Determine the [X, Y] coordinate at the center of the cell enclosing the given text.  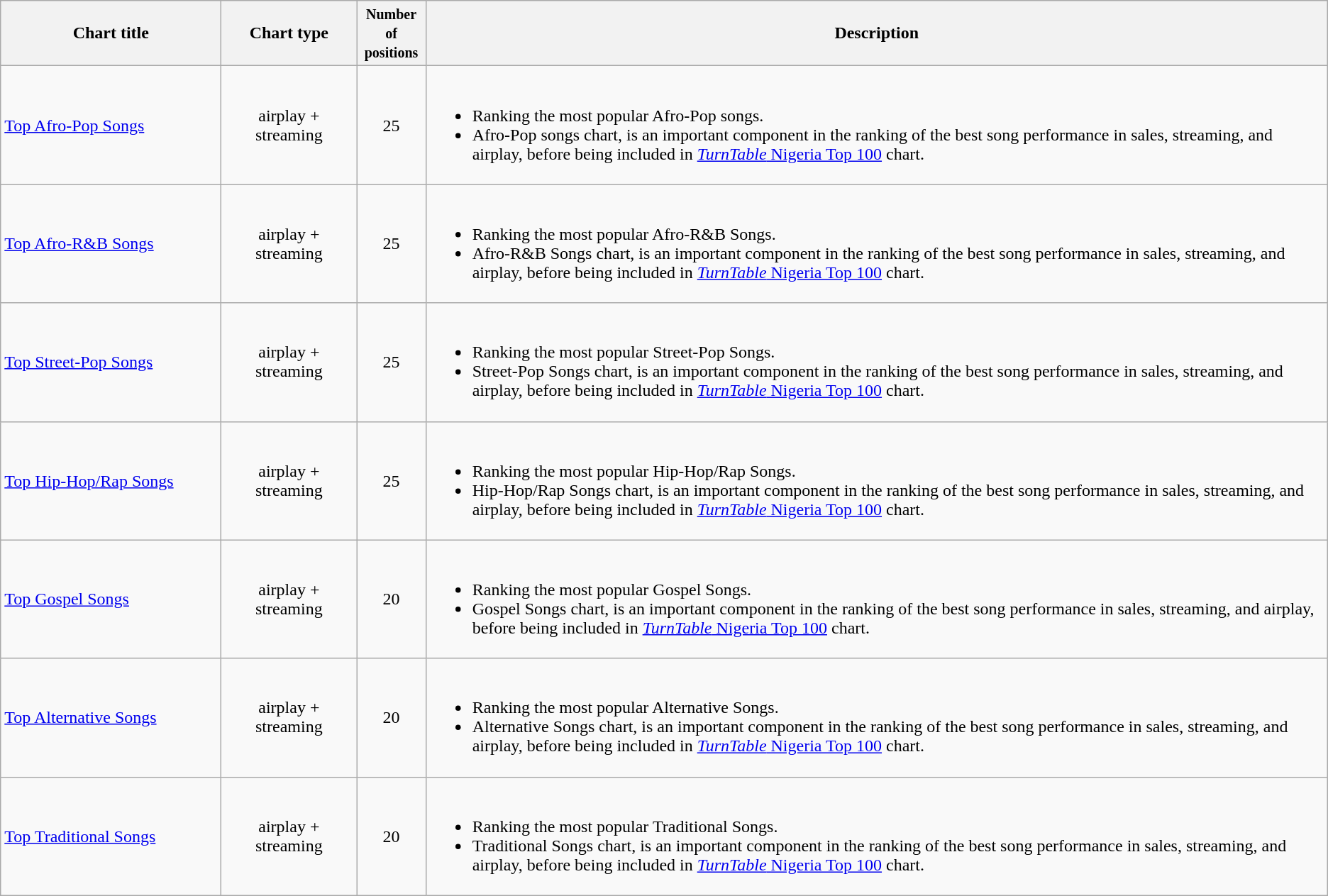
Top Afro-Pop Songs [111, 125]
Top Traditional Songs [111, 836]
Top Afro-R&B Songs [111, 244]
Description [877, 33]
Top Alternative Songs [111, 718]
Top Street-Pop Songs [111, 362]
Top Hip-Hop/Rap Songs [111, 481]
Chart type [289, 33]
Number ofpositions [392, 33]
Top Gospel Songs [111, 599]
Chart title [111, 33]
